Return [x, y] of the center of cell containing provided text 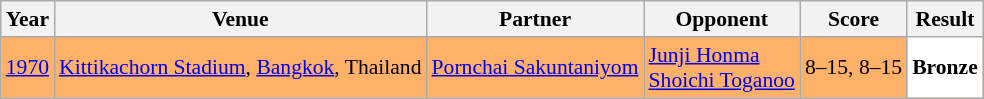
8–15, 8–15 [854, 68]
1970 [28, 68]
Partner [536, 19]
Junji Honma Shoichi Toganoo [722, 68]
Score [854, 19]
Venue [240, 19]
Kittikachorn Stadium, Bangkok, Thailand [240, 68]
Opponent [722, 19]
Pornchai Sakuntaniyom [536, 68]
Year [28, 19]
Result [945, 19]
Bronze [945, 68]
